Pinpoint the cell where the given text exists, returning its (x, y) midpoint coordinate. 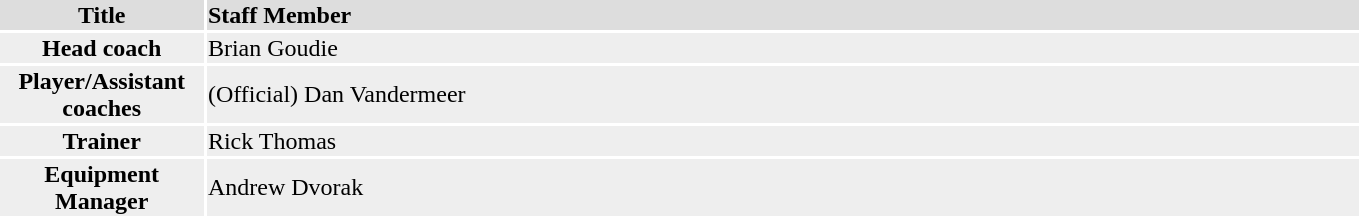
Title (102, 15)
Equipment Manager (102, 188)
Staff Member (782, 15)
Brian Goudie (782, 48)
(Official) Dan Vandermeer (782, 94)
Player/Assistant coaches (102, 94)
Head coach (102, 48)
Andrew Dvorak (782, 188)
Rick Thomas (782, 141)
Trainer (102, 141)
